Search for the cell housing the specified text and yield its [x, y] center coordinate. 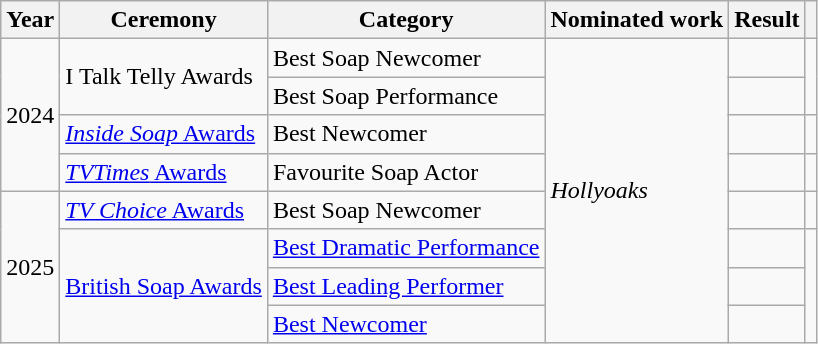
2024 [30, 115]
2025 [30, 267]
Best Leading Performer [406, 286]
Result [767, 20]
Best Soap Performance [406, 96]
Favourite Soap Actor [406, 172]
Ceremony [164, 20]
Category [406, 20]
TVTimes Awards [164, 172]
Nominated work [637, 20]
Best Dramatic Performance [406, 248]
British Soap Awards [164, 286]
I Talk Telly Awards [164, 77]
Year [30, 20]
Inside Soap Awards [164, 134]
Hollyoaks [637, 191]
TV Choice Awards [164, 210]
